Detect which cell encompasses the target text, then output its (x, y) center coordinate. 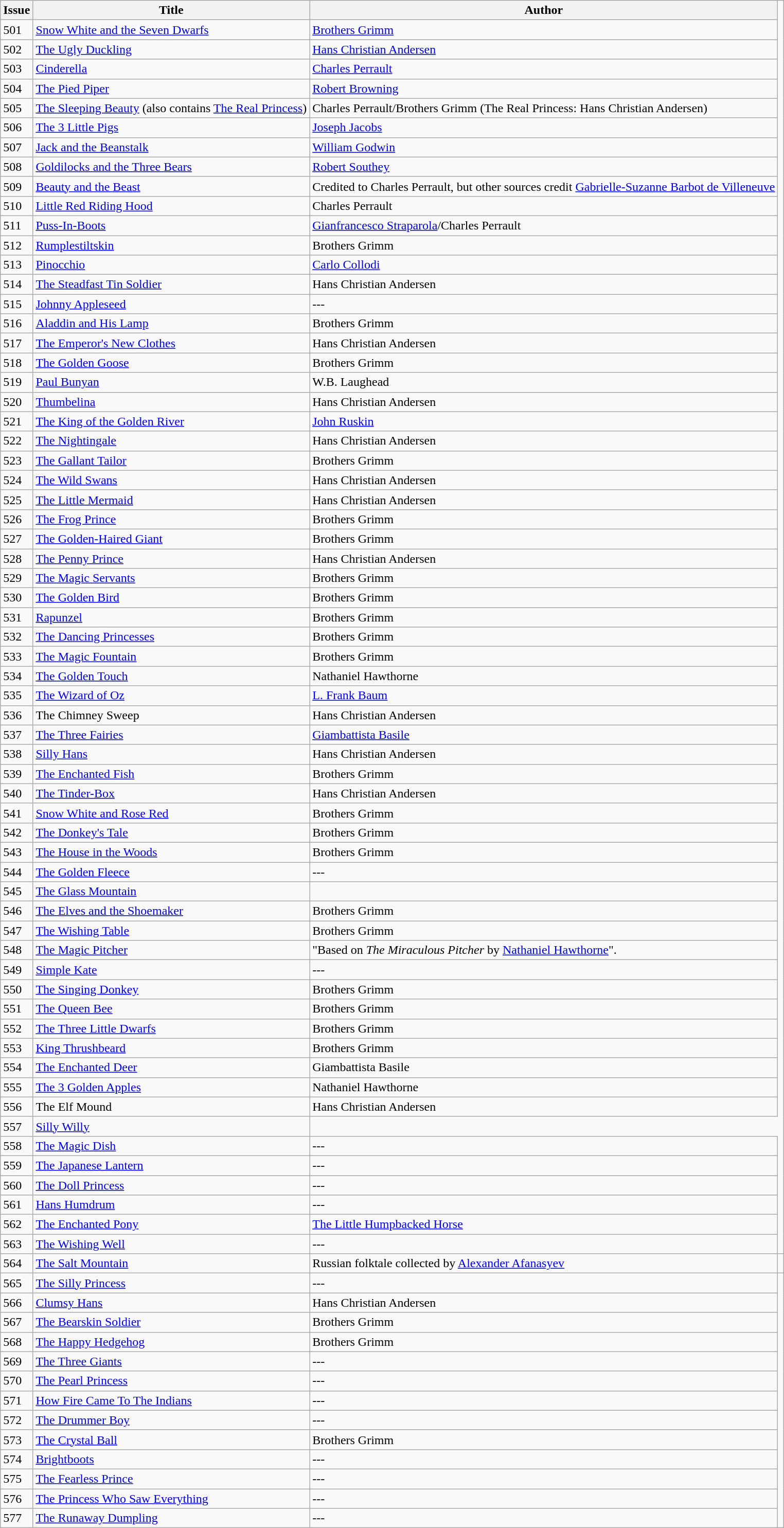
The Elf Mound (171, 1107)
Hans Humdrum (171, 1205)
The Salt Mountain (171, 1264)
The Penny Prince (171, 558)
The Golden-Haired Giant (171, 539)
568 (16, 1342)
510 (16, 206)
525 (16, 500)
Brightboots (171, 1459)
The Doll Princess (171, 1185)
Thumbelina (171, 402)
Snow White and the Seven Dwarfs (171, 30)
The Magic Dish (171, 1146)
Russian folktale collected by Alexander Afanasyev (544, 1264)
520 (16, 402)
507 (16, 147)
The Donkey's Tale (171, 832)
518 (16, 363)
Clumsy Hans (171, 1303)
567 (16, 1322)
Jack and the Beanstalk (171, 147)
541 (16, 813)
W.B. Laughead (544, 382)
The Wild Swans (171, 480)
575 (16, 1479)
549 (16, 970)
The Golden Bird (171, 598)
The Golden Goose (171, 363)
515 (16, 304)
The Bearskin Soldier (171, 1322)
Issue (16, 10)
543 (16, 852)
The Gallant Tailor (171, 460)
The Dancing Princesses (171, 637)
The King of the Golden River (171, 421)
The Emperor's New Clothes (171, 343)
The Three Fairies (171, 735)
Charles Perrault/Brothers Grimm (The Real Princess: Hans Christian Andersen) (544, 108)
The Crystal Ball (171, 1440)
The Nightingale (171, 441)
The Steadfast Tin Soldier (171, 285)
The Sleeping Beauty (also contains The Real Princess) (171, 108)
Little Red Riding Hood (171, 206)
558 (16, 1146)
The Enchanted Pony (171, 1224)
512 (16, 245)
The Fearless Prince (171, 1479)
573 (16, 1440)
517 (16, 343)
The Silly Princess (171, 1283)
The Frog Prince (171, 519)
The Queen Bee (171, 1009)
Title (171, 10)
How Fire Came To The Indians (171, 1400)
574 (16, 1459)
The Little Humpbacked Horse (544, 1224)
548 (16, 950)
The House in the Woods (171, 852)
552 (16, 1028)
Silly Hans (171, 754)
524 (16, 480)
The Enchanted Fish (171, 774)
The Enchanted Deer (171, 1068)
The Glass Mountain (171, 892)
Simple Kate (171, 970)
Goldilocks and the Three Bears (171, 167)
Aladdin and His Lamp (171, 324)
521 (16, 421)
545 (16, 892)
569 (16, 1361)
554 (16, 1068)
531 (16, 617)
John Ruskin (544, 421)
Robert Browning (544, 88)
526 (16, 519)
The Little Mermaid (171, 500)
The Wizard of Oz (171, 696)
519 (16, 382)
Snow White and Rose Red (171, 813)
535 (16, 696)
The Drummer Boy (171, 1420)
564 (16, 1264)
The Chimney Sweep (171, 715)
505 (16, 108)
559 (16, 1165)
508 (16, 167)
The Elves and the Shoemaker (171, 911)
Rapunzel (171, 617)
529 (16, 578)
Silly Willy (171, 1126)
503 (16, 69)
Joseph Jacobs (544, 128)
576 (16, 1499)
The Singing Donkey (171, 989)
King Thrushbeard (171, 1048)
509 (16, 186)
The Tinder-Box (171, 793)
563 (16, 1244)
565 (16, 1283)
The Wishing Table (171, 931)
522 (16, 441)
The 3 Little Pigs (171, 128)
557 (16, 1126)
William Godwin (544, 147)
The Pearl Princess (171, 1381)
Beauty and the Beast (171, 186)
536 (16, 715)
502 (16, 49)
553 (16, 1048)
Carlo Collodi (544, 265)
572 (16, 1420)
538 (16, 754)
Rumplestiltskin (171, 245)
513 (16, 265)
The 3 Golden Apples (171, 1087)
The Wishing Well (171, 1244)
Pinocchio (171, 265)
L. Frank Baum (544, 696)
544 (16, 872)
530 (16, 598)
The Princess Who Saw Everything (171, 1499)
Johnny Appleseed (171, 304)
The Japanese Lantern (171, 1165)
"Based on The Miraculous Pitcher by Nathaniel Hawthorne". (544, 950)
The Golden Fleece (171, 872)
506 (16, 128)
Author (544, 10)
501 (16, 30)
539 (16, 774)
Cinderella (171, 69)
562 (16, 1224)
566 (16, 1303)
534 (16, 676)
The Ugly Duckling (171, 49)
540 (16, 793)
514 (16, 285)
577 (16, 1518)
571 (16, 1400)
Robert Southey (544, 167)
Gianfrancesco Straparola/Charles Perrault (544, 225)
551 (16, 1009)
560 (16, 1185)
537 (16, 735)
The Three Little Dwarfs (171, 1028)
The Pied Piper (171, 88)
546 (16, 911)
570 (16, 1381)
532 (16, 637)
The Runaway Dumpling (171, 1518)
523 (16, 460)
Paul Bunyan (171, 382)
561 (16, 1205)
511 (16, 225)
The Three Giants (171, 1361)
504 (16, 88)
542 (16, 832)
556 (16, 1107)
528 (16, 558)
Puss-In-Boots (171, 225)
550 (16, 989)
The Magic Fountain (171, 656)
Credited to Charles Perrault, but other sources credit Gabrielle-Suzanne Barbot de Villeneuve (544, 186)
555 (16, 1087)
The Golden Touch (171, 676)
The Happy Hedgehog (171, 1342)
547 (16, 931)
527 (16, 539)
The Magic Servants (171, 578)
The Magic Pitcher (171, 950)
533 (16, 656)
516 (16, 324)
